Locate the cell with the specified text and output its [x, y] center coordinate. 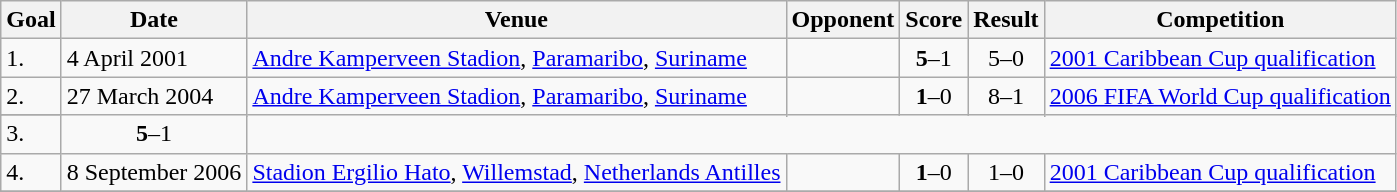
8 September 2006 [154, 172]
5–0 [1006, 58]
2006 FIFA World Cup qualification [1220, 96]
Date [154, 20]
2. [31, 96]
Goal [31, 20]
1. [31, 58]
Opponent [843, 20]
Competition [1220, 20]
4 April 2001 [154, 58]
4. [31, 172]
Venue [516, 20]
27 March 2004 [154, 96]
Result [1006, 20]
Score [934, 20]
3. [31, 134]
Stadion Ergilio Hato, Willemstad, Netherlands Antilles [516, 172]
8–1 [1006, 96]
